Detect which cell encompasses the target text, then output its [X, Y] center coordinate. 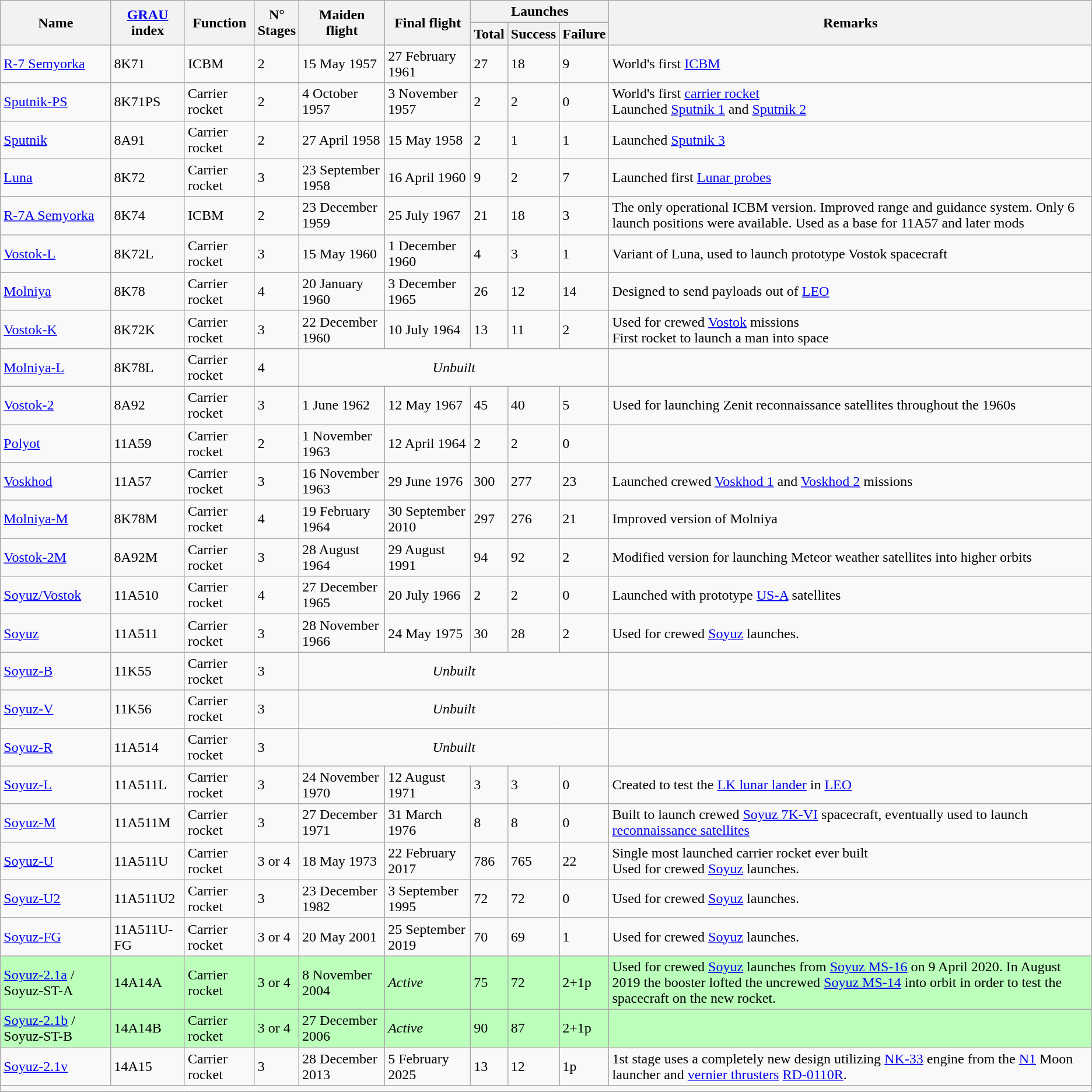
Soyuz [56, 633]
24 November 1970 [342, 785]
8K71 [148, 64]
12 May 1967 [428, 405]
23 September 1958 [342, 177]
11A511L [148, 785]
11A510 [148, 595]
92 [533, 558]
10 July 1964 [428, 329]
45 [489, 405]
Voskhod [56, 482]
GRAUindex [148, 23]
27 December 2006 [342, 1028]
1p [584, 1066]
22 [584, 861]
297 [489, 519]
28 [533, 633]
27 April 1958 [342, 140]
Success [533, 34]
11K56 [148, 709]
Soyuz-B [56, 671]
16 April 1960 [428, 177]
18 May 1973 [342, 861]
R-7 Semyorka [56, 64]
16 November 1963 [342, 482]
8K74 [148, 216]
8K71PS [148, 101]
11A57 [148, 482]
27 December 1971 [342, 822]
29 June 1976 [428, 482]
8K78L [148, 367]
94 [489, 558]
Soyuz/Vostok [56, 595]
14 [584, 292]
Soyuz-2.1v [56, 1066]
8K78M [148, 519]
Vostok-L [56, 253]
Function [219, 23]
75 [489, 982]
Launched with prototype US-A satellites [850, 595]
277 [533, 482]
Single most launched carrier rocket ever builtUsed for crewed Soyuz launches. [850, 861]
15 May 1958 [428, 140]
8K72 [148, 177]
Soyuz-R [56, 747]
Launched crewed Voskhod 1 and Voskhod 2 missions [850, 482]
8K72K [148, 329]
27 [489, 64]
11A59 [148, 443]
29 August 1991 [428, 558]
11K55 [148, 671]
26 [489, 292]
11A511M [148, 822]
8K78 [148, 292]
3 December 1965 [428, 292]
Luna [56, 177]
24 May 1975 [428, 633]
11A514 [148, 747]
28 August 1964 [342, 558]
Remarks [850, 23]
8 November 2004 [342, 982]
Failure [584, 34]
8A92 [148, 405]
14A14A [148, 982]
Molniya-L [56, 367]
1st stage uses a completely new design utilizing NK-33 engine from the N1 Moon launcher and vernier thrusters RD-0110R. [850, 1066]
7 [584, 177]
Vostok-2M [56, 558]
27 December 1965 [342, 595]
Soyuz-U2 [56, 898]
11A511U2 [148, 898]
23 December 1982 [342, 898]
N°Stages [276, 23]
11A511U-FG [148, 937]
14A14B [148, 1028]
20 July 1966 [428, 595]
1 November 1963 [342, 443]
25 September 2019 [428, 937]
15 May 1960 [342, 253]
Variant of Luna, used to launch prototype Vostok spacecraft [850, 253]
23 December 1959 [342, 216]
1 June 1962 [342, 405]
31 March 1976 [428, 822]
4 October 1957 [342, 101]
28 November 1966 [342, 633]
Sputnik-PS [56, 101]
R-7A Semyorka [56, 216]
11 [533, 329]
Used for crewed Vostok missionsFirst rocket to launch a man into space [850, 329]
Polyot [56, 443]
Designed to send payloads out of LEO [850, 292]
Molniya [56, 292]
90 [489, 1028]
Built to launch crewed Soyuz 7K-VI spacecraft, eventually used to launch reconnaissance satellites [850, 822]
11A511 [148, 633]
69 [533, 937]
30 September 2010 [428, 519]
Created to test the LK lunar lander in LEO [850, 785]
Launched Sputnik 3 [850, 140]
8A92M [148, 558]
27 February 1961 [428, 64]
300 [489, 482]
786 [489, 861]
Soyuz-L [56, 785]
Vostok-K [56, 329]
5 [584, 405]
11A511U [148, 861]
23 [584, 482]
World's first ICBM [850, 64]
40 [533, 405]
765 [533, 861]
87 [533, 1028]
28 December 2013 [342, 1066]
3 November 1957 [428, 101]
8K72L [148, 253]
Improved version of Molniya [850, 519]
12 August 1971 [428, 785]
Soyuz-V [56, 709]
3 September 1995 [428, 898]
22 December 1960 [342, 329]
Vostok-2 [56, 405]
8A91 [148, 140]
Maiden flight [342, 23]
Launches [540, 12]
Used for launching Zenit reconnaissance satellites throughout the 1960s [850, 405]
Sputnik [56, 140]
22 February 2017 [428, 861]
Soyuz-M [56, 822]
Soyuz-2.1a / Soyuz-ST-A [56, 982]
Total [489, 34]
19 February 1964 [342, 519]
276 [533, 519]
Molniya-M [56, 519]
12 April 1964 [428, 443]
Soyuz-2.1b / Soyuz-ST-B [56, 1028]
Modified version for launching Meteor weather satellites into higher orbits [850, 558]
30 [489, 633]
20 May 2001 [342, 937]
1 December 1960 [428, 253]
Launched first Lunar probes [850, 177]
Final flight [428, 23]
Soyuz-U [56, 861]
20 January 1960 [342, 292]
25 July 1967 [428, 216]
70 [489, 937]
Name [56, 23]
15 May 1957 [342, 64]
World's first carrier rocketLaunched Sputnik 1 and Sputnik 2 [850, 101]
5 February 2025 [428, 1066]
Soyuz-FG [56, 937]
14A15 [148, 1066]
